Scan for the cell matching the given text and deliver its [x, y] coordinate at center. 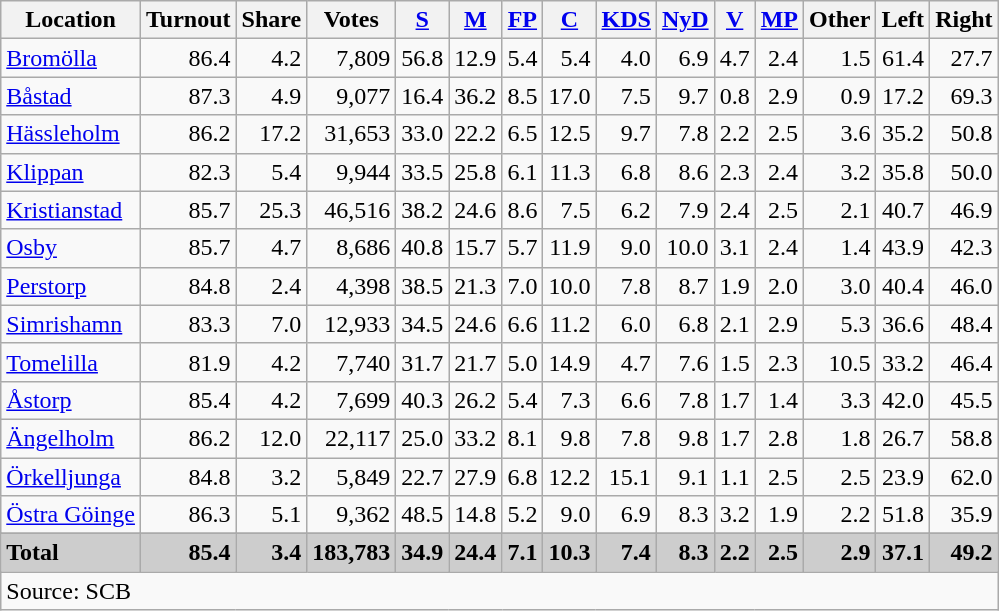
9,944 [352, 172]
Hässleholm [71, 134]
S [422, 20]
12.9 [476, 58]
Osby [71, 248]
46.9 [964, 210]
Klippan [71, 172]
183,783 [352, 553]
C [570, 20]
81.9 [188, 362]
7.1 [522, 553]
7,740 [352, 362]
5.7 [522, 248]
26.7 [903, 438]
10.5 [840, 362]
8.1 [522, 438]
86.3 [188, 515]
15.7 [476, 248]
61.4 [903, 58]
Turnout [188, 20]
11.3 [570, 172]
Bromölla [71, 58]
86.4 [188, 58]
50.0 [964, 172]
3.3 [840, 400]
14.8 [476, 515]
2.8 [779, 438]
7.6 [685, 362]
12.0 [272, 438]
49.2 [964, 553]
38.2 [422, 210]
45.5 [964, 400]
5.3 [840, 324]
21.7 [476, 362]
V [734, 20]
Other [840, 20]
40.4 [903, 286]
7.9 [685, 210]
Åstorp [71, 400]
12.2 [570, 477]
62.0 [964, 477]
12.5 [570, 134]
8.7 [685, 286]
3.6 [840, 134]
26.2 [476, 400]
3.0 [840, 286]
40.3 [422, 400]
Örkelljunga [71, 477]
34.5 [422, 324]
36.2 [476, 96]
7.3 [570, 400]
31.7 [422, 362]
NyD [685, 20]
FP [522, 20]
11.2 [570, 324]
83.3 [188, 324]
37.1 [903, 553]
23.9 [903, 477]
31,653 [352, 134]
27.9 [476, 477]
Perstorp [71, 286]
82.3 [188, 172]
16.4 [422, 96]
0.8 [734, 96]
3.4 [272, 553]
6.1 [522, 172]
KDS [626, 20]
Båstad [71, 96]
MP [779, 20]
9,077 [352, 96]
21.3 [476, 286]
2.0 [779, 286]
36.6 [903, 324]
22.2 [476, 134]
5.1 [272, 515]
Total [71, 553]
10.3 [570, 553]
Tomelilla [71, 362]
4,398 [352, 286]
9,362 [352, 515]
46,516 [352, 210]
43.9 [903, 248]
12,933 [352, 324]
9.1 [685, 477]
4.0 [626, 58]
7,699 [352, 400]
48.5 [422, 515]
35.8 [903, 172]
42.0 [903, 400]
1.1 [734, 477]
7.4 [626, 553]
Kristianstad [71, 210]
35.2 [903, 134]
6.0 [626, 324]
5.0 [522, 362]
34.9 [422, 553]
27.7 [964, 58]
8,686 [352, 248]
35.9 [964, 515]
Right [964, 20]
50.8 [964, 134]
46.0 [964, 286]
38.5 [422, 286]
11.9 [570, 248]
46.4 [964, 362]
25.0 [422, 438]
51.8 [903, 515]
22,117 [352, 438]
40.8 [422, 248]
7,809 [352, 58]
6.5 [522, 134]
Share [272, 20]
1.8 [840, 438]
8.5 [522, 96]
0.9 [840, 96]
3.1 [734, 248]
15.1 [626, 477]
58.8 [964, 438]
42.3 [964, 248]
6.2 [626, 210]
25.8 [476, 172]
Location [71, 20]
24.4 [476, 553]
Source: SCB [500, 591]
69.3 [964, 96]
Votes [352, 20]
Simrishamn [71, 324]
87.3 [188, 96]
33.5 [422, 172]
22.7 [422, 477]
4.9 [272, 96]
33.0 [422, 134]
14.9 [570, 362]
Left [903, 20]
M [476, 20]
Östra Göinge [71, 515]
5.2 [522, 515]
56.8 [422, 58]
17.0 [570, 96]
5,849 [352, 477]
25.3 [272, 210]
Ängelholm [71, 438]
40.7 [903, 210]
48.4 [964, 324]
